From the cell containing the given text, extract its center point as [x, y] coordinate. 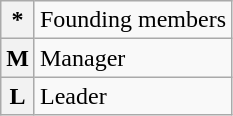
Manager [132, 58]
Leader [132, 96]
Founding members [132, 20]
* [18, 20]
L [18, 96]
M [18, 58]
